Output the (X, Y) coordinate of the center of the cell containing the given text.  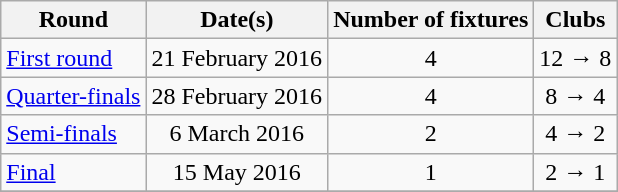
2 → 1 (576, 172)
15 May 2016 (237, 172)
2 (431, 134)
12 → 8 (576, 58)
Date(s) (237, 20)
28 February 2016 (237, 96)
21 February 2016 (237, 58)
Number of fixtures (431, 20)
Round (74, 20)
6 March 2016 (237, 134)
4 → 2 (576, 134)
Semi-finals (74, 134)
8 → 4 (576, 96)
1 (431, 172)
First round (74, 58)
Final (74, 172)
Clubs (576, 20)
Quarter-finals (74, 96)
